Output the (X, Y) coordinate of the center of the cell containing the given text.  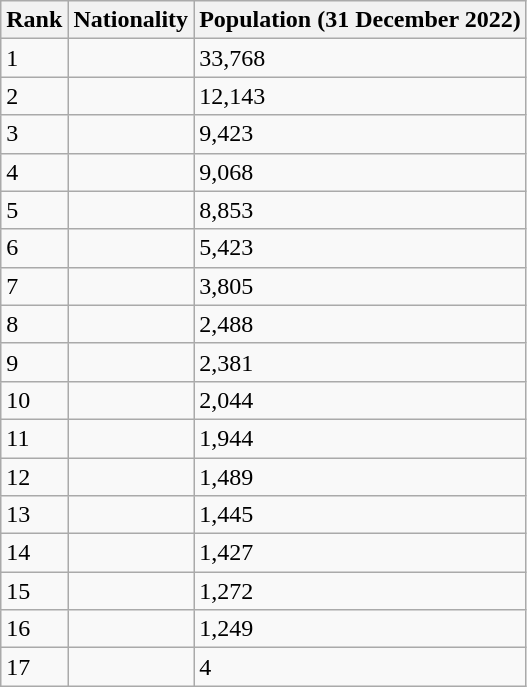
1,427 (360, 553)
8 (34, 324)
2,381 (360, 362)
33,768 (360, 58)
12 (34, 477)
6 (34, 248)
7 (34, 286)
Rank (34, 20)
Population (31 December 2022) (360, 20)
8,853 (360, 210)
1,445 (360, 515)
2,488 (360, 324)
1,249 (360, 629)
1,944 (360, 438)
3 (34, 134)
13 (34, 515)
11 (34, 438)
1,272 (360, 591)
16 (34, 629)
2 (34, 96)
10 (34, 400)
9,068 (360, 172)
5 (34, 210)
3,805 (360, 286)
1 (34, 58)
Nationality (131, 20)
2,044 (360, 400)
9 (34, 362)
1,489 (360, 477)
5,423 (360, 248)
17 (34, 667)
15 (34, 591)
12,143 (360, 96)
14 (34, 553)
9,423 (360, 134)
